Find where the given text appears and provide that cell's center as [X, Y] coordinate. 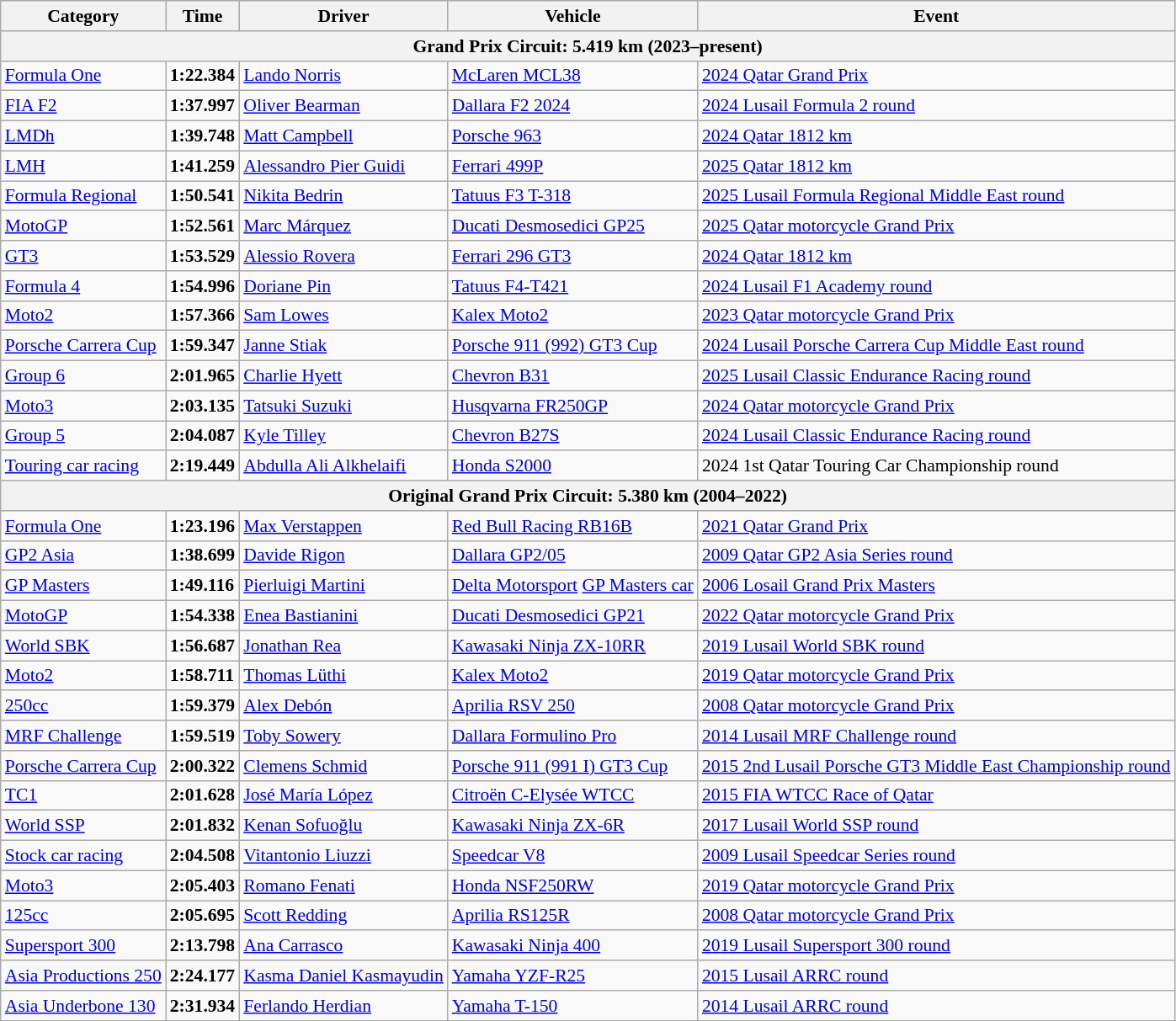
Pierluigi Martini [343, 586]
Kyle Tilley [343, 436]
2:13.798 [202, 946]
Honda NSF250RW [572, 885]
2015 Lusail ARRC round [936, 976]
TC1 [83, 795]
2019 Lusail World SBK round [936, 646]
2:01.832 [202, 826]
2022 Qatar motorcycle Grand Prix [936, 616]
2:05.403 [202, 885]
Abdulla Ali Alkhelaifi [343, 466]
Nikita Bedrin [343, 196]
1:38.699 [202, 556]
Thomas Lüthi [343, 676]
2:04.508 [202, 856]
1:53.529 [202, 256]
Ferrari 296 GT3 [572, 256]
Group 6 [83, 376]
Clemens Schmid [343, 766]
Porsche 911 (992) GT3 Cup [572, 346]
1:59.379 [202, 706]
2:00.322 [202, 766]
2017 Lusail World SSP round [936, 826]
2025 Lusail Formula Regional Middle East round [936, 196]
2006 Losail Grand Prix Masters [936, 586]
Ferlando Herdian [343, 1006]
2:01.628 [202, 795]
World SSP [83, 826]
Event [936, 16]
Tatuus F3 T-318 [572, 196]
Doriane Pin [343, 286]
2009 Lusail Speedcar Series round [936, 856]
Tatsuki Suzuki [343, 406]
Aprilia RSV 250 [572, 706]
Delta Motorsport GP Masters car [572, 586]
125cc [83, 916]
1:56.687 [202, 646]
2025 Lusail Classic Endurance Racing round [936, 376]
2025 Qatar motorcycle Grand Prix [936, 226]
Kasma Daniel Kasmayudin [343, 976]
Jonathan Rea [343, 646]
Asia Underbone 130 [83, 1006]
LMDh [83, 136]
Grand Prix Circuit: 5.419 km (2023–present) [588, 46]
Oliver Bearman [343, 106]
1:57.366 [202, 316]
Group 5 [83, 436]
Driver [343, 16]
1:54.338 [202, 616]
2:31.934 [202, 1006]
Stock car racing [83, 856]
Honda S2000 [572, 466]
2014 Lusail MRF Challenge round [936, 736]
Charlie Hyett [343, 376]
Ducati Desmosedici GP21 [572, 616]
LMH [83, 166]
2021 Qatar Grand Prix [936, 526]
World SBK [83, 646]
Matt Campbell [343, 136]
Aprilia RS125R [572, 916]
2015 2nd Lusail Porsche GT3 Middle East Championship round [936, 766]
FIA F2 [83, 106]
1:39.748 [202, 136]
Alessio Rovera [343, 256]
1:58.711 [202, 676]
1:59.519 [202, 736]
Supersport 300 [83, 946]
Porsche 911 (991 I) GT3 Cup [572, 766]
Alessandro Pier Guidi [343, 166]
2024 Lusail Formula 2 round [936, 106]
1:37.997 [202, 106]
1:52.561 [202, 226]
1:23.196 [202, 526]
2009 Qatar GP2 Asia Series round [936, 556]
Ana Carrasco [343, 946]
Dallara F2 2024 [572, 106]
Romano Fenati [343, 885]
Touring car racing [83, 466]
1:50.541 [202, 196]
250cc [83, 706]
2023 Qatar motorcycle Grand Prix [936, 316]
Category [83, 16]
Ferrari 499P [572, 166]
1:54.996 [202, 286]
2:01.965 [202, 376]
Asia Productions 250 [83, 976]
Max Verstappen [343, 526]
Vehicle [572, 16]
Time [202, 16]
Scott Redding [343, 916]
McLaren MCL38 [572, 76]
Porsche 963 [572, 136]
Husqvarna FR250GP [572, 406]
Alex Debón [343, 706]
2:19.449 [202, 466]
2014 Lusail ARRC round [936, 1006]
2024 Lusail Porsche Carrera Cup Middle East round [936, 346]
Janne Stiak [343, 346]
2024 Lusail F1 Academy round [936, 286]
Davide Rigon [343, 556]
MRF Challenge [83, 736]
2025 Qatar 1812 km [936, 166]
Ducati Desmosedici GP25 [572, 226]
Tatuus F4-T421 [572, 286]
Kenan Sofuoğlu [343, 826]
Toby Sowery [343, 736]
Enea Bastianini [343, 616]
Formula Regional [83, 196]
2:03.135 [202, 406]
2024 Qatar motorcycle Grand Prix [936, 406]
2024 1st Qatar Touring Car Championship round [936, 466]
2019 Lusail Supersport 300 round [936, 946]
Chevron B27S [572, 436]
Kawasaki Ninja ZX-10RR [572, 646]
1:59.347 [202, 346]
Kawasaki Ninja 400 [572, 946]
2:24.177 [202, 976]
Sam Lowes [343, 316]
GT3 [83, 256]
Formula 4 [83, 286]
1:22.384 [202, 76]
Dallara Formulino Pro [572, 736]
2015 FIA WTCC Race of Qatar [936, 795]
GP2 Asia [83, 556]
Kawasaki Ninja ZX-6R [572, 826]
Yamaha YZF-R25 [572, 976]
2024 Qatar Grand Prix [936, 76]
2:04.087 [202, 436]
2:05.695 [202, 916]
2024 Lusail Classic Endurance Racing round [936, 436]
Original Grand Prix Circuit: 5.380 km (2004–2022) [588, 496]
José María López [343, 795]
Speedcar V8 [572, 856]
Dallara GP2/05 [572, 556]
GP Masters [83, 586]
1:41.259 [202, 166]
1:49.116 [202, 586]
Chevron B31 [572, 376]
Citroën C-Elysée WTCC [572, 795]
Vitantonio Liuzzi [343, 856]
Yamaha T-150 [572, 1006]
Red Bull Racing RB16B [572, 526]
Lando Norris [343, 76]
Marc Márquez [343, 226]
